Return [x, y] of the center of cell containing provided text 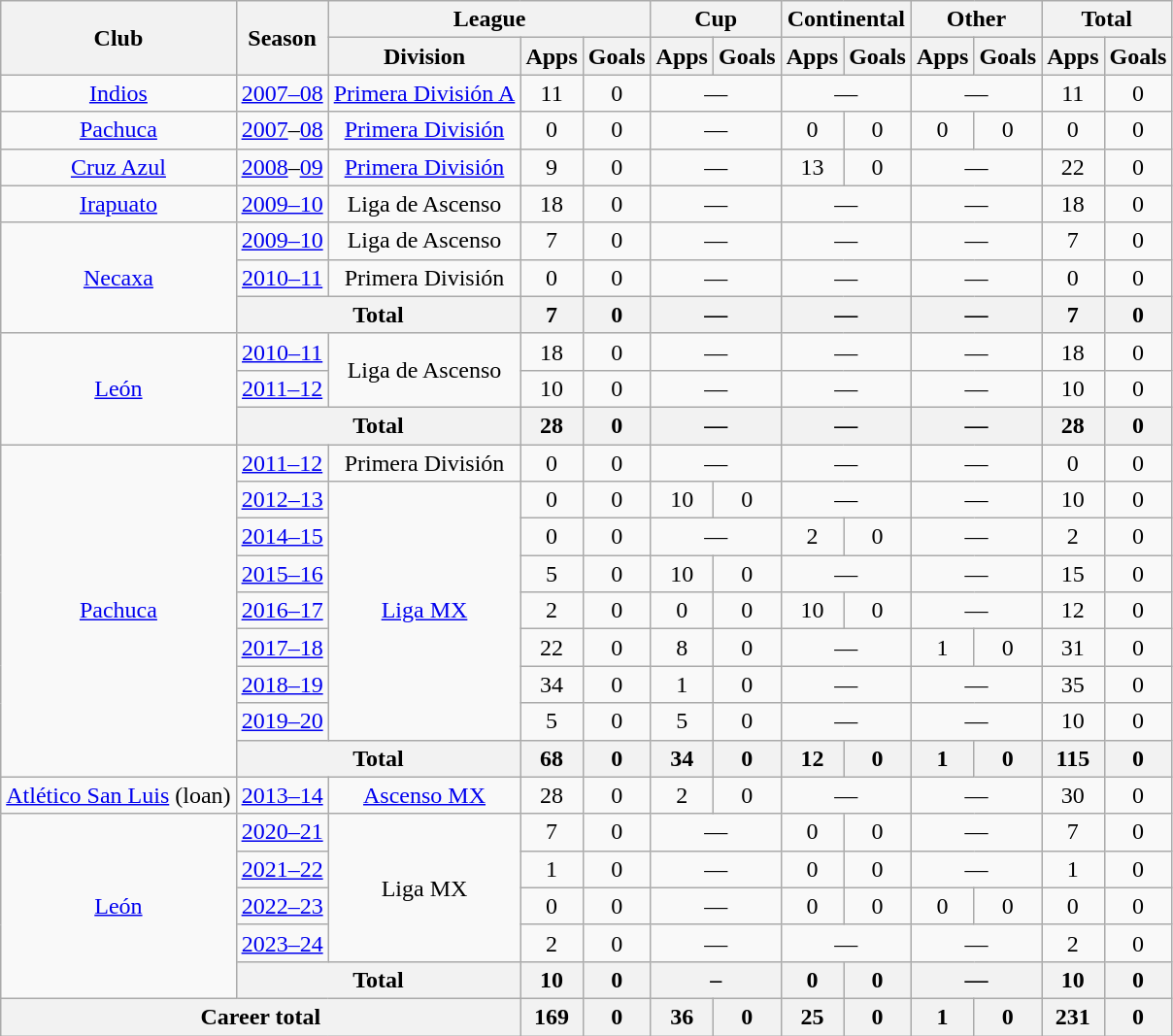
2017–18 [282, 648]
– [716, 980]
30 [1073, 795]
25 [812, 1017]
Cup [716, 19]
2014–15 [282, 537]
Club [118, 38]
Atlético San Luis (loan) [118, 795]
Primera División A [424, 93]
Career total [260, 1017]
2019–20 [282, 721]
Irapuato [118, 204]
35 [1073, 685]
68 [552, 758]
Division [424, 56]
2012–13 [282, 500]
13 [812, 167]
Indios [118, 93]
8 [682, 648]
9 [552, 167]
League [489, 19]
2020–21 [282, 832]
2015–16 [282, 574]
231 [1073, 1017]
2018–19 [282, 685]
Necaxa [118, 278]
169 [552, 1017]
31 [1073, 648]
115 [1073, 758]
2022–23 [282, 906]
Cruz Azul [118, 167]
2008–09 [282, 167]
Continental [846, 19]
36 [682, 1017]
Other [976, 19]
2016–17 [282, 611]
2021–22 [282, 869]
2013–14 [282, 795]
Season [282, 38]
Ascenso MX [424, 795]
15 [1073, 574]
2023–24 [282, 943]
